Detect which cell encompasses the target text, then output its [x, y] center coordinate. 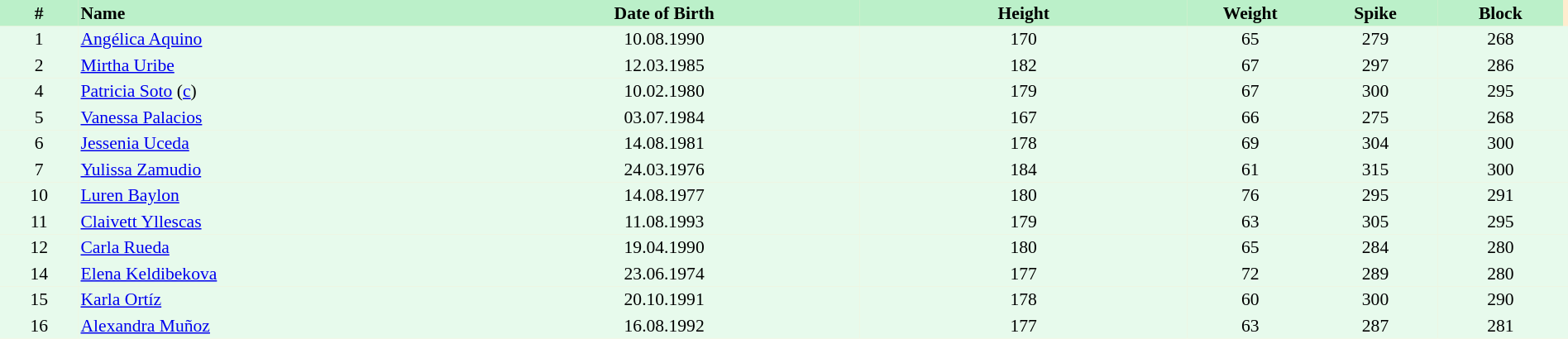
15 [39, 299]
Alexandra Muñoz [273, 326]
4 [39, 91]
20.10.1991 [664, 299]
315 [1374, 169]
61 [1250, 169]
Spike [1374, 13]
Carla Rueda [273, 248]
281 [1500, 326]
12 [39, 248]
289 [1374, 274]
76 [1250, 195]
6 [39, 144]
170 [1024, 40]
1 [39, 40]
275 [1374, 117]
Vanessa Palacios [273, 117]
19.04.1990 [664, 248]
10 [39, 195]
182 [1024, 65]
Karla Ortíz [273, 299]
305 [1374, 222]
23.06.1974 [664, 274]
5 [39, 117]
Mirtha Uribe [273, 65]
03.07.1984 [664, 117]
14.08.1981 [664, 144]
184 [1024, 169]
286 [1500, 65]
Height [1024, 13]
Luren Baylon [273, 195]
290 [1500, 299]
291 [1500, 195]
16.08.1992 [664, 326]
14 [39, 274]
Jessenia Uceda [273, 144]
7 [39, 169]
11.08.1993 [664, 222]
Patricia Soto (c) [273, 91]
60 [1250, 299]
Name [273, 13]
Date of Birth [664, 13]
297 [1374, 65]
16 [39, 326]
14.08.1977 [664, 195]
304 [1374, 144]
284 [1374, 248]
10.02.1980 [664, 91]
10.08.1990 [664, 40]
12.03.1985 [664, 65]
Angélica Aquino [273, 40]
167 [1024, 117]
Elena Keldibekova [273, 274]
66 [1250, 117]
# [39, 13]
69 [1250, 144]
2 [39, 65]
287 [1374, 326]
279 [1374, 40]
72 [1250, 274]
Claivett Yllescas [273, 222]
Weight [1250, 13]
24.03.1976 [664, 169]
11 [39, 222]
Yulissa Zamudio [273, 169]
Block [1500, 13]
